From the cell containing the given text, extract its center point as (X, Y) coordinate. 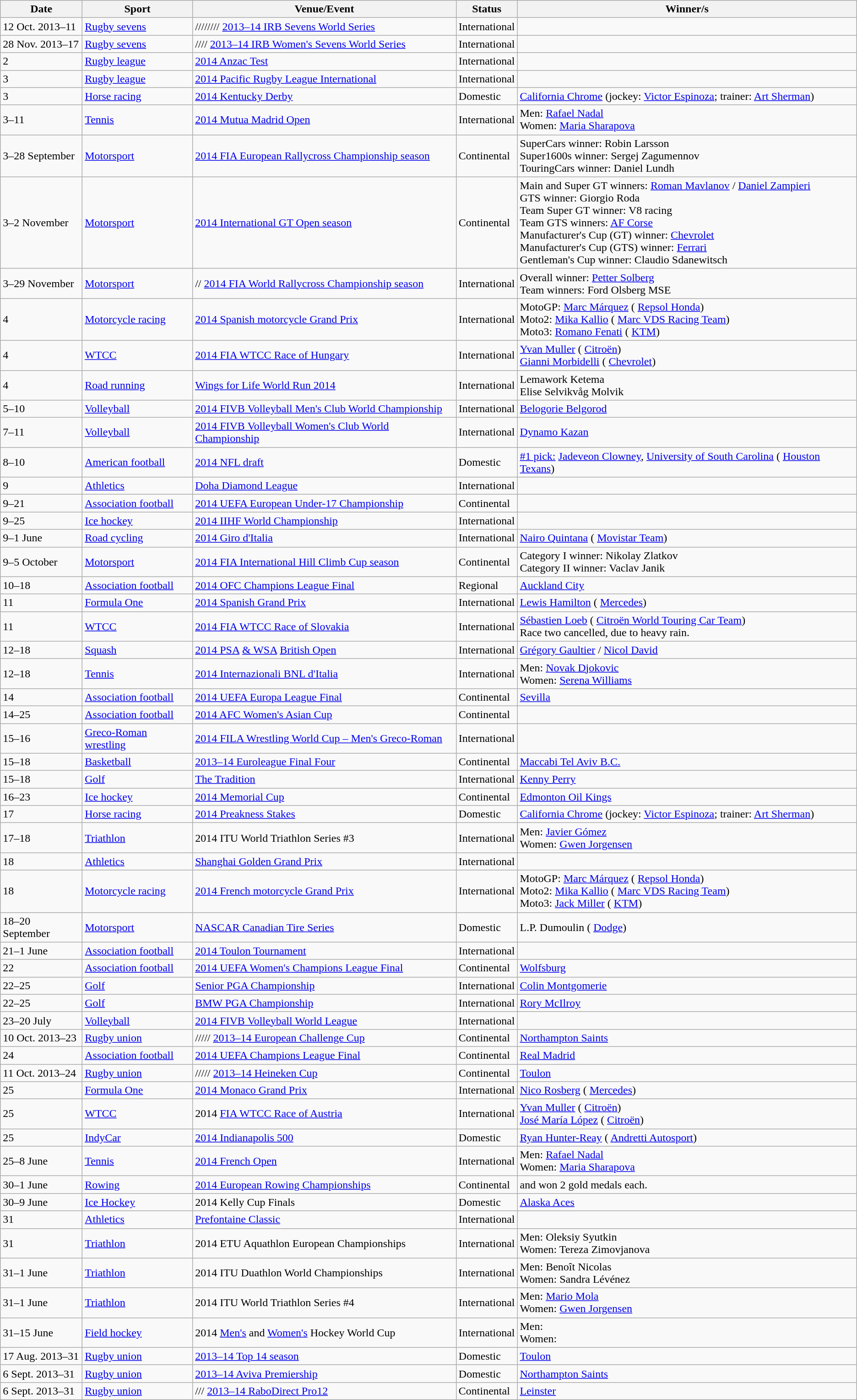
25–8 June (41, 1161)
Field hockey (137, 1333)
9–25 (41, 521)
2014 International GT Open season (325, 223)
2014 Internazionali BNL d'Italia (325, 673)
Lewis Hamilton ( Mercedes) (687, 603)
2014 Mutua Madrid Open (325, 120)
2014 UEFA Europa League Final (325, 697)
Wolfsburg (687, 968)
Men: Javier GómezWomen: Gwen Jorgensen (687, 838)
2014 Giro d'Italia (325, 538)
17 Aug. 2013–31 (41, 1356)
2014 IIHF World Championship (325, 521)
21–1 June (41, 951)
Basketball (137, 762)
2013–14 Top 14 season (325, 1356)
2014 ITU Duathlon World Championships (325, 1273)
2014 AFC Women's Asian Cup (325, 714)
//// 2013–14 IRB Women's Sevens World Series (325, 44)
17–18 (41, 838)
Wings for Life World Run 2014 (325, 385)
9–21 (41, 503)
Leinster (687, 1391)
//////// 2013–14 IRB Sevens World Series (325, 27)
Colin Montgomerie (687, 986)
28 Nov. 2013–17 (41, 44)
BMW PGA Championship (325, 1003)
2014 FILA Wrestling World Cup – Men's Greco-Roman (325, 738)
Kenny Perry (687, 779)
7–11 (41, 432)
/// 2013–14 RaboDirect Pro12 (325, 1391)
Dynamo Kazan (687, 432)
Shanghai Golden Grand Prix (325, 861)
Real Madrid (687, 1055)
3–2 November (41, 223)
23–20 July (41, 1020)
2014 FIVB Volleyball Men's Club World Championship (325, 409)
SuperCars winner: Robin LarssonSuper1600s winner: Sergej ZagumennovTouringCars winner: Daniel Lundh (687, 156)
2014 Preakness Stakes (325, 814)
16–23 (41, 797)
2014 Indianapolis 500 (325, 1138)
Doha Diamond League (325, 486)
2014 Toulon Tournament (325, 951)
12 Oct. 2013–11 (41, 27)
Men: Oleksiy SyutkinWomen: Tereza Zimovjanova (687, 1243)
Overall winner: Petter SolbergTeam winners: Ford Olsberg MSE (687, 283)
9 (41, 486)
Rory McIlroy (687, 1003)
2014 Anzac Test (325, 61)
5–10 (41, 409)
10 Oct. 2013–23 (41, 1038)
15–16 (41, 738)
2013–14 Aviva Premiership (325, 1373)
17 (41, 814)
31–15 June (41, 1333)
///// 2013–14 European Challenge Cup (325, 1038)
MotoGP: Marc Márquez ( Repsol Honda)Moto2: Mika Kallio ( Marc VDS Racing Team)Moto3: Romano Fenati ( KTM) (687, 319)
2014 OFC Champions League Final (325, 585)
14 (41, 697)
3–29 November (41, 283)
Nico Rosberg ( Mercedes) (687, 1090)
Road running (137, 385)
2014 FIA WTCC Race of Hungary (325, 355)
2014 UEFA Champions League Final (325, 1055)
30–1 June (41, 1185)
// 2014 FIA World Rallycross Championship season (325, 283)
and won 2 gold medals each. (687, 1185)
9–5 October (41, 561)
Category I winner: Nikolay ZlatkovCategory II winner: Vaclav Janik (687, 561)
22 (41, 968)
3–28 September (41, 156)
Road cycling (137, 538)
18–20 September (41, 927)
Lemawork Ketema Elise Selvikvåg Molvik (687, 385)
2014 FIA European Rallycross Championship season (325, 156)
2014 Pacific Rugby League International (325, 79)
Status (487, 9)
Ice Hockey (137, 1202)
2014 ETU Aquathlon European Championships (325, 1243)
14–25 (41, 714)
9–1 June (41, 538)
2014 FIA WTCC Race of Austria (325, 1114)
Yvan Muller ( Citroën) Gianni Morbidelli ( Chevrolet) (687, 355)
NASCAR Canadian Tire Series (325, 927)
30–9 June (41, 1202)
2014 FIA International Hill Climb Cup season (325, 561)
Auckland City (687, 585)
Men: Mario MolaWomen: Gwen Jorgensen (687, 1302)
Senior PGA Championship (325, 986)
2014 PSA & WSA British Open (325, 650)
Rowing (137, 1185)
2013–14 Euroleague Final Four (325, 762)
Ryan Hunter-Reay ( Andretti Autosport) (687, 1138)
Nairo Quintana ( Movistar Team) (687, 538)
2014 Spanish Grand Prix (325, 603)
Grégory Gaultier / Nicol David (687, 650)
MotoGP: Marc Márquez ( Repsol Honda)Moto2: Mika Kallio ( Marc VDS Racing Team)Moto3: Jack Miller ( KTM) (687, 891)
2014 ITU World Triathlon Series #4 (325, 1302)
IndyCar (137, 1138)
Greco-Roman wrestling (137, 738)
Sébastien Loeb ( Citroën World Touring Car Team)Race two cancelled, due to heavy rain. (687, 626)
10–18 (41, 585)
Venue/Event (325, 9)
///// 2013–14 Heineken Cup (325, 1073)
2014 UEFA Women's Champions League Final (325, 968)
Sport (137, 9)
Men: Women: (687, 1333)
Men: Novak Djokovic Women: Serena Williams (687, 673)
Maccabi Tel Aviv B.C. (687, 762)
2014 ITU World Triathlon Series #3 (325, 838)
2014 Memorial Cup (325, 797)
Squash (137, 650)
Alaska Aces (687, 1202)
Winner/s (687, 9)
Yvan Muller ( Citroën) José María López ( Citroën) (687, 1114)
2014 FIA WTCC Race of Slovakia (325, 626)
Sevilla (687, 697)
Regional (487, 585)
2014 NFL draft (325, 463)
Belogorie Belgorod (687, 409)
2014 European Rowing Championships (325, 1185)
2014 Spanish motorcycle Grand Prix (325, 319)
L.P. Dumoulin ( Dodge) (687, 927)
2014 FIVB Volleyball Women's Club World Championship (325, 432)
American football (137, 463)
2 (41, 61)
Men: Benoît NicolasWomen: Sandra Lévénez (687, 1273)
3–11 (41, 120)
8–10 (41, 463)
11 Oct. 2013–24 (41, 1073)
Date (41, 9)
2014 FIVB Volleyball World League (325, 1020)
Prefontaine Classic (325, 1220)
24 (41, 1055)
2014 Monaco Grand Prix (325, 1090)
2014 Kelly Cup Finals (325, 1202)
#1 pick: Jadeveon Clowney, University of South Carolina ( Houston Texans) (687, 463)
2014 French motorcycle Grand Prix (325, 891)
2014 Men's and Women's Hockey World Cup (325, 1333)
2014 Kentucky Derby (325, 96)
The Tradition (325, 779)
Edmonton Oil Kings (687, 797)
2014 UEFA European Under-17 Championship (325, 503)
2014 French Open (325, 1161)
